Return the [X, Y] coordinate for the center point of the cell that contains the specified text.  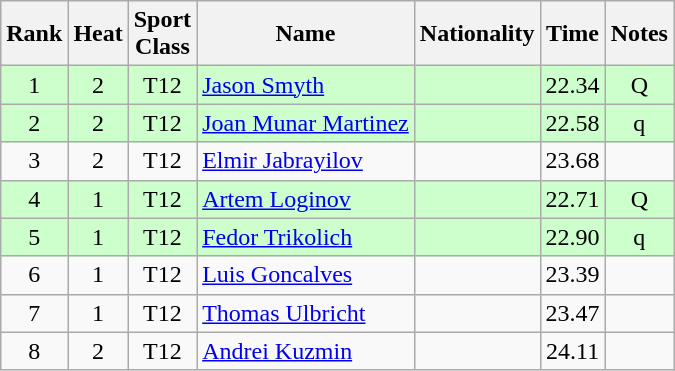
23.47 [572, 313]
22.71 [572, 199]
23.39 [572, 275]
Elmir Jabrayilov [306, 161]
4 [34, 199]
Notes [639, 34]
22.58 [572, 123]
Jason Smyth [306, 85]
Artem Loginov [306, 199]
6 [34, 275]
7 [34, 313]
Nationality [477, 34]
22.34 [572, 85]
3 [34, 161]
Luis Goncalves [306, 275]
5 [34, 237]
Fedor Trikolich [306, 237]
Rank [34, 34]
8 [34, 351]
Time [572, 34]
23.68 [572, 161]
Name [306, 34]
Heat [98, 34]
Joan Munar Martinez [306, 123]
24.11 [572, 351]
22.90 [572, 237]
Andrei Kuzmin [306, 351]
SportClass [162, 34]
Thomas Ulbricht [306, 313]
